Identify which cell holds the provided text, then report its (x, y) central coordinate. 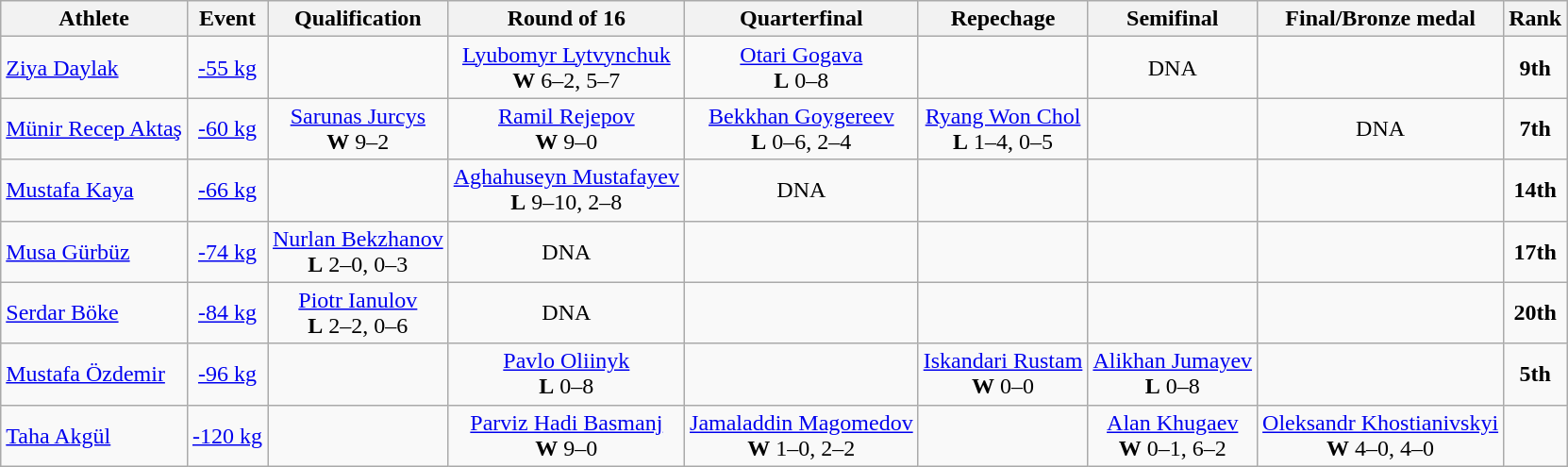
Oleksandr KhostianivskyiW 4–0, 4–0 (1381, 436)
Ryang Won CholL 1–4, 0–5 (1003, 128)
Alan KhugaevW 0–1, 6–2 (1173, 436)
Aghahuseyn MustafayevL 9–10, 2–8 (566, 191)
Otari GogavaL 0–8 (802, 68)
14th (1536, 191)
-74 kg (226, 251)
Event (226, 19)
Parviz Hadi BasmanjW 9–0 (566, 436)
Mustafa Kaya (94, 191)
20th (1536, 313)
Sarunas JurcysW 9–2 (359, 128)
Lyubomyr LytvynchukW 6–2, 5–7 (566, 68)
Qualification (359, 19)
Serdar Böke (94, 313)
Piotr IanulovL 2–2, 0–6 (359, 313)
-84 kg (226, 313)
Mustafa Özdemir (94, 374)
Pavlo OliinykL 0–8 (566, 374)
Rank (1536, 19)
Semifinal (1173, 19)
Taha Akgül (94, 436)
-60 kg (226, 128)
5th (1536, 374)
Alikhan JumayevL 0–8 (1173, 374)
9th (1536, 68)
Jamaladdin MagomedovW 1–0, 2–2 (802, 436)
Münir Recep Aktaş (94, 128)
Round of 16 (566, 19)
Ziya Daylak (94, 68)
17th (1536, 251)
7th (1536, 128)
Nurlan BekzhanovL 2–0, 0–3 (359, 251)
Repechage (1003, 19)
-66 kg (226, 191)
Final/Bronze medal (1381, 19)
-120 kg (226, 436)
Iskandari RustamW 0–0 (1003, 374)
Bekkhan GoygereevL 0–6, 2–4 (802, 128)
-55 kg (226, 68)
-96 kg (226, 374)
Athlete (94, 19)
Ramil RejepovW 9–0 (566, 128)
Quarterfinal (802, 19)
Musa Gürbüz (94, 251)
